Extract the (X, Y) coordinate from the center of the cell holding the provided text.  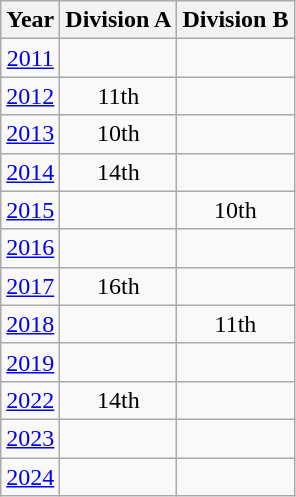
Division B (236, 20)
2019 (30, 362)
2014 (30, 172)
2017 (30, 286)
2018 (30, 324)
2023 (30, 438)
2012 (30, 96)
2022 (30, 400)
2013 (30, 134)
2011 (30, 58)
16th (118, 286)
2015 (30, 210)
2016 (30, 248)
Division A (118, 20)
Year (30, 20)
2024 (30, 477)
